Return [x, y] of the center of cell containing provided text 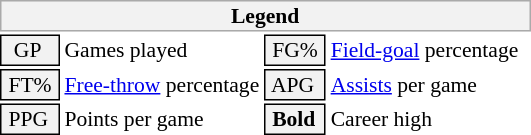
Assists per game [430, 85]
Field-goal percentage [430, 50]
APG [295, 85]
Free-throw percentage [162, 85]
FT% [30, 85]
Games played [162, 50]
GP [30, 50]
FG% [295, 50]
Legend [265, 16]
